Determine the [x, y] coordinate at the center of the cell enclosing the given text.  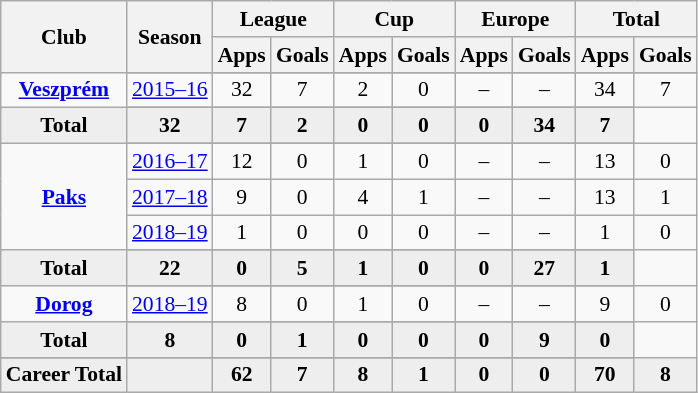
5 [302, 269]
62 [242, 375]
League [274, 19]
12 [242, 162]
22 [170, 269]
2017–18 [170, 197]
Dorog [64, 304]
70 [605, 375]
Career Total [64, 375]
4 [363, 197]
Season [170, 36]
Veszprém [64, 90]
Club [64, 36]
27 [544, 269]
Cup [394, 19]
Europe [516, 19]
2016–17 [170, 162]
2015–16 [170, 90]
Paks [64, 198]
